Capture the cell that displays the provided text and extract its [X, Y] central coordinate. 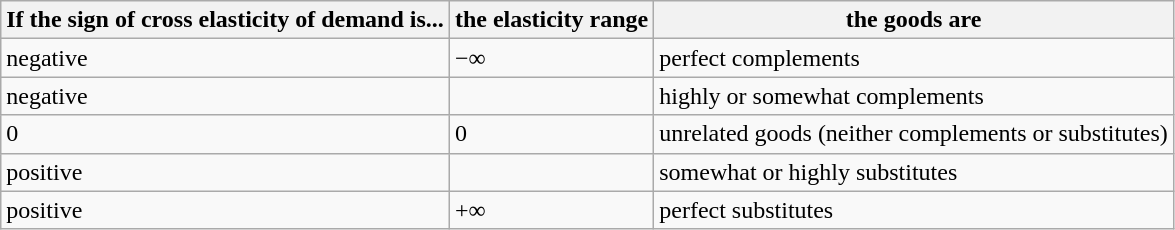
somewhat or highly substitutes [914, 172]
the elasticity range [551, 20]
unrelated goods (neither complements or substitutes) [914, 134]
perfect complements [914, 58]
−∞ [551, 58]
perfect substitutes [914, 210]
the goods are [914, 20]
+∞ [551, 210]
If the sign of cross elasticity of demand is... [226, 20]
highly or somewhat complements [914, 96]
